Capture the cell that displays the provided text and extract its (x, y) central coordinate. 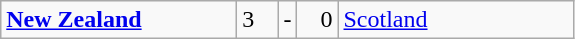
New Zealand (119, 20)
Scotland (456, 20)
3 (258, 20)
0 (318, 20)
- (288, 20)
